Capture the cell that displays the provided text and extract its [x, y] central coordinate. 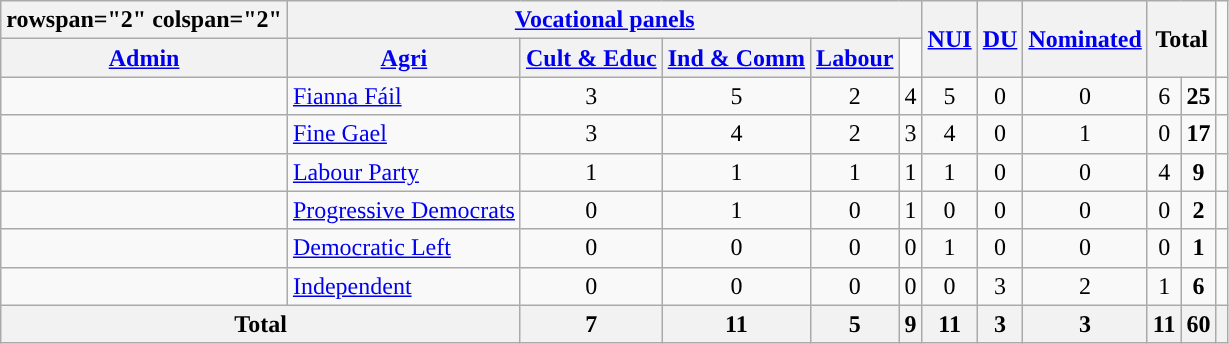
Labour Party [404, 172]
Nominated [1085, 39]
17 [1198, 134]
rowspan="2" colspan="2" [144, 20]
Fianna Fáil [404, 96]
Vocational panels [604, 20]
NUI [950, 39]
Agri [404, 58]
DU [1000, 39]
Labour [855, 58]
25 [1198, 96]
60 [1198, 324]
Ind & Comm [736, 58]
Cult & Educ [591, 58]
7 [591, 324]
Progressive Democrats [404, 210]
Admin [144, 58]
Independent [404, 286]
Fine Gael [404, 134]
Democratic Left [404, 248]
